Pinpoint the cell where the given text exists, returning its (X, Y) midpoint coordinate. 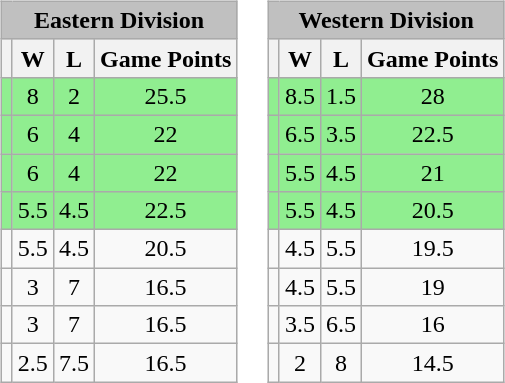
28 (433, 96)
16 (433, 325)
7.5 (74, 363)
1.5 (340, 96)
25.5 (165, 96)
14.5 (433, 363)
19.5 (433, 249)
21 (433, 173)
Western Division (386, 20)
19 (433, 287)
Eastern Division (119, 20)
2.5 (32, 363)
8.5 (300, 96)
